Return [X, Y] of the center of cell containing provided text 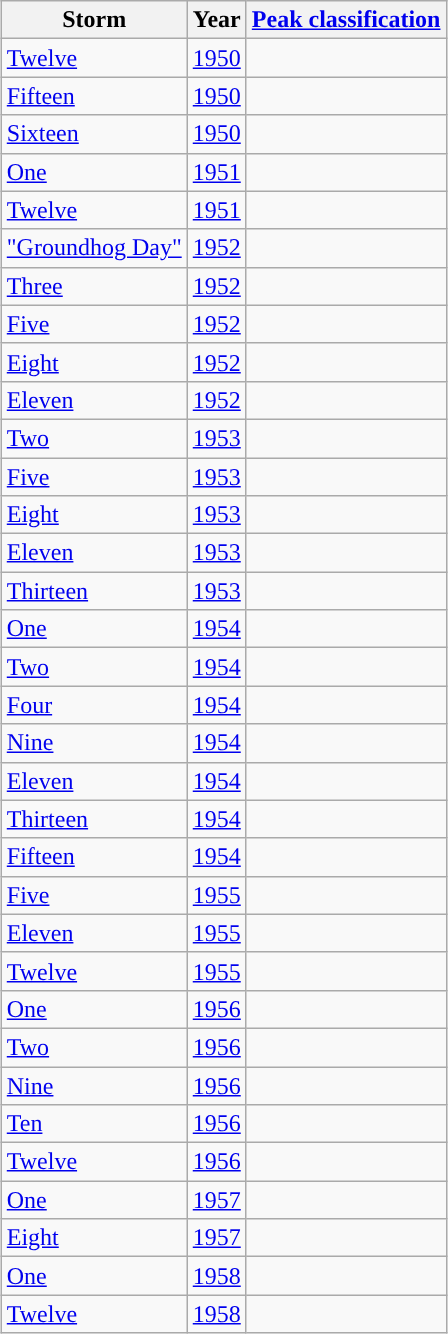
Sixteen [94, 134]
"Groundhog Day" [94, 248]
Three [94, 286]
Peak classification [346, 20]
Four [94, 705]
Year [216, 20]
Ten [94, 1124]
Storm [94, 20]
